Find where the given text appears and provide that cell's center as (X, Y) coordinate. 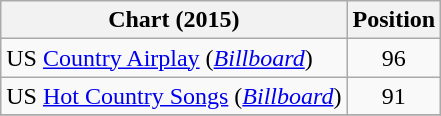
Position (394, 20)
91 (394, 96)
Chart (2015) (174, 20)
96 (394, 58)
US Country Airplay (Billboard) (174, 58)
US Hot Country Songs (Billboard) (174, 96)
